Output the [x, y] coordinate of the center of the cell containing the given text.  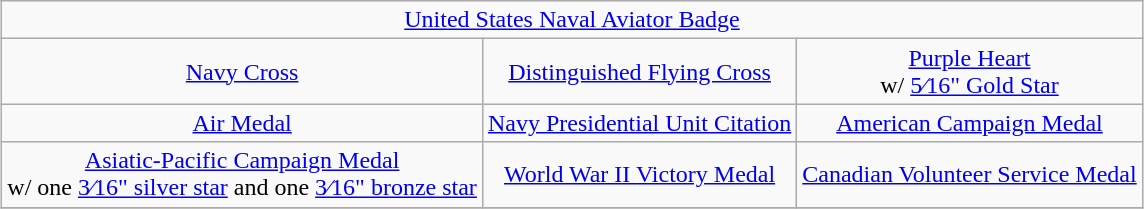
Canadian Volunteer Service Medal [970, 174]
Purple Heartw/ 5⁄16" Gold Star [970, 72]
World War II Victory Medal [639, 174]
United States Naval Aviator Badge [572, 20]
Asiatic-Pacific Campaign Medalw/ one 3⁄16" silver star and one 3⁄16" bronze star [242, 174]
Air Medal [242, 123]
Navy Presidential Unit Citation [639, 123]
American Campaign Medal [970, 123]
Navy Cross [242, 72]
Distinguished Flying Cross [639, 72]
